Identify which cell holds the provided text, then report its [x, y] central coordinate. 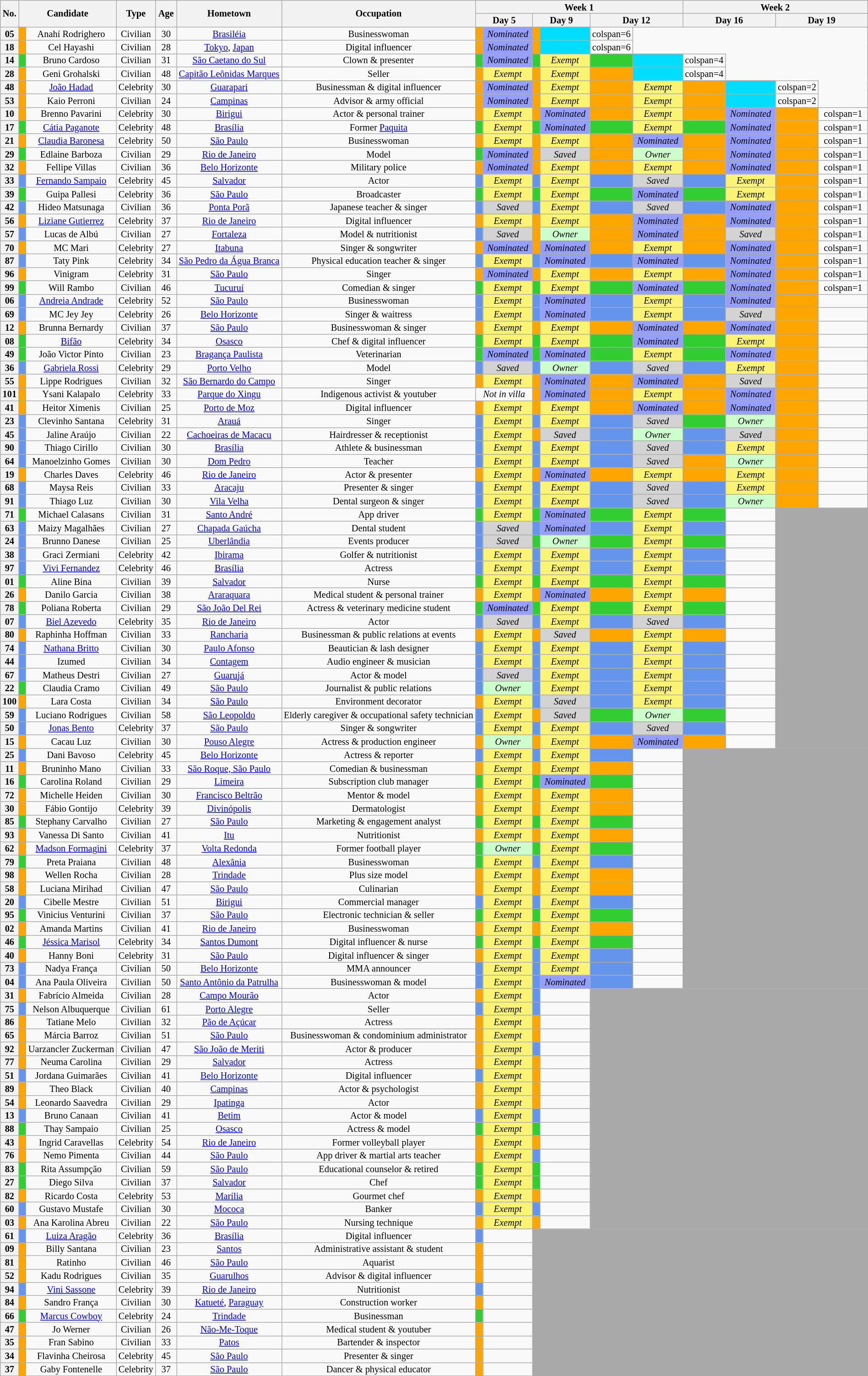
Vinicius Venturini [71, 915]
App driver [379, 514]
Santos [229, 1249]
Dancer & physical educator [379, 1369]
Contagem [229, 661]
Jonas Bento [71, 728]
Nathana Britto [71, 648]
Charles Daves [71, 475]
Porto Velho [229, 367]
14 [10, 60]
Actor & producer [379, 1049]
56 [10, 221]
Bragança Paulista [229, 354]
Claudia Baronesa [71, 140]
João Hadad [71, 87]
Liziane Gutierrez [71, 221]
Gabriela Rossi [71, 367]
71 [10, 514]
Dani Bavoso [71, 755]
81 [10, 1262]
08 [10, 341]
Arauá [229, 420]
Fortaleza [229, 234]
15 [10, 741]
Vivi Fernandez [71, 568]
10 [10, 114]
Thiago Luz [71, 501]
89 [10, 1088]
96 [10, 274]
87 [10, 260]
88 [10, 1129]
Tatiane Melo [71, 1021]
82 [10, 1196]
Bruno Canaan [71, 1115]
04 [10, 982]
Fábio Gontijo [71, 808]
Mentor & model [379, 795]
Itabuna [229, 247]
Hideo Matsunaga [71, 207]
19 [10, 475]
Luciano Rodrigues [71, 715]
Marcus Cowboy [71, 1316]
Day 9 [561, 20]
Candidate [68, 13]
São João Del Rei [229, 607]
Matheus Destri [71, 674]
Will Rambo [71, 288]
Actress & veterinary medicine student [379, 607]
Jaline Araújo [71, 434]
São Leopoldo [229, 715]
Capitão Leônidas Marques [229, 73]
Raphinha Hoffman [71, 635]
Bruno Cardoso [71, 60]
Elderly caregiver & occupational safety technician [379, 715]
62 [10, 848]
Nursing technique [379, 1222]
Alexânia [229, 861]
Nelson Albuquerque [71, 1009]
66 [10, 1316]
Hairdresser & receptionist [379, 434]
Flavinha Cheirosa [71, 1356]
Cibelle Mestre [71, 901]
Aquarist [379, 1262]
Katueté, Paraguay [229, 1302]
Indigenous activist & youtuber [379, 394]
App driver & martial arts teacher [379, 1155]
Heitor Ximenis [71, 408]
Medical student & personal trainer [379, 595]
02 [10, 928]
55 [10, 381]
Subscription club manager [379, 781]
Pouso Alegre [229, 741]
Businesswoman & model [379, 982]
99 [10, 288]
Beautician & lash designer [379, 648]
Hanny Boni [71, 955]
Commercial manager [379, 901]
Billy Santana [71, 1249]
Lara Costa [71, 701]
Type [136, 13]
Broadcaster [379, 194]
Ana Karolina Abreu [71, 1222]
Leonardo Saavedra [71, 1102]
Ysani Kalapalo [71, 394]
Businesswoman & condominium administrator [379, 1035]
Jordana Guimarães [71, 1076]
Ricardo Costa [71, 1196]
Electronic technician & seller [379, 915]
95 [10, 915]
Santo Antônio da Patrulha [229, 982]
101 [10, 394]
80 [10, 635]
Fernando Sampaio [71, 180]
78 [10, 607]
Golfer & nutritionist [379, 554]
Ibirama [229, 554]
São Pedro da Água Branca [229, 260]
Stephany Carvalho [71, 822]
Cátia Paganote [71, 127]
85 [10, 822]
Occupation [379, 13]
09 [10, 1249]
Theo Black [71, 1088]
Andreia Andrade [71, 300]
Tokyo, Japan [229, 47]
69 [10, 314]
75 [10, 1009]
São Bernardo do Campo [229, 381]
Chef & digital influencer [379, 341]
Izumed [71, 661]
83 [10, 1169]
Cachoeiras de Macacu [229, 434]
Vanessa Di Santo [71, 835]
Amanda Martins [71, 928]
Businesswoman & singer [379, 327]
Construction worker [379, 1302]
97 [10, 568]
No. [10, 13]
18 [10, 47]
Graci Zermiani [71, 554]
Biel Azevedo [71, 621]
Anahí Rodrighero [71, 34]
43 [10, 1142]
Paulo Afonso [229, 648]
Advisor & digital influencer [379, 1275]
Actress & production engineer [379, 741]
Guarapari [229, 87]
72 [10, 795]
16 [10, 781]
63 [10, 528]
Araraquara [229, 595]
65 [10, 1035]
Guarujá [229, 674]
Actress & reporter [379, 755]
Journalist & public relations [379, 688]
MMA announcer [379, 968]
06 [10, 300]
Porto de Moz [229, 408]
Luciana Mirihad [71, 889]
Danilo Garcia [71, 595]
03 [10, 1222]
57 [10, 234]
Bartender & inspector [379, 1342]
Age [166, 13]
Neuma Carolina [71, 1062]
Actor & presenter [379, 475]
67 [10, 674]
Not in villa [505, 394]
Day 12 [636, 20]
Fran Sabino [71, 1342]
94 [10, 1289]
Fellipe Villas [71, 167]
Week 2 [775, 6]
Michael Calasans [71, 514]
Model & nutritionist [379, 234]
Actor & personal trainer [379, 114]
98 [10, 875]
Ipatinga [229, 1102]
12 [10, 327]
74 [10, 648]
Marketing & engagement analyst [379, 822]
Nemo Pimenta [71, 1155]
Medical student & youtuber [379, 1329]
Plus size model [379, 875]
Poliana Roberta [71, 607]
Gourmet chef [379, 1196]
Nurse [379, 581]
Actress & model [379, 1129]
Former football player [379, 848]
20 [10, 901]
Marília [229, 1196]
Dermatologist [379, 808]
Gustavo Mustafe [71, 1208]
Day 16 [729, 20]
91 [10, 501]
Carolina Roland [71, 781]
Não-Me-Toque [229, 1329]
Thiago Cirillo [71, 447]
MC Jey Jey [71, 314]
Japanese teacher & singer [379, 207]
Brasiléia [229, 34]
64 [10, 461]
Rancharia [229, 635]
Edlaine Barboza [71, 154]
Banker [379, 1208]
Military police [379, 167]
Administrative assistant & student [379, 1249]
76 [10, 1155]
Mococa [229, 1208]
Tucuruí [229, 288]
Veterinarian [379, 354]
Ana Paula Oliveira [71, 982]
Guarulhos [229, 1275]
Dental student [379, 528]
Actor & psychologist [379, 1088]
Dom Pedro [229, 461]
Digital influencer & nurse [379, 942]
Parque do Xingu [229, 394]
Events producer [379, 541]
Businessman & digital influencer [379, 87]
Former volleyball player [379, 1142]
Campo Mourão [229, 995]
Singer & waitress [379, 314]
Michelle Heiden [71, 795]
Ponta Porã [229, 207]
São Caetano do Sul [229, 60]
Geni Grohalski [71, 73]
Vinigram [71, 274]
Jo Werner [71, 1329]
Maysa Reis [71, 487]
Kaio Perroni [71, 100]
21 [10, 140]
68 [10, 487]
Dental surgeon & singer [379, 501]
Maizy Magalhães [71, 528]
Limeira [229, 781]
Chapada Gaúcha [229, 528]
Nadya França [71, 968]
Francisco Beltrão [229, 795]
84 [10, 1302]
Porto Alegre [229, 1009]
Patos [229, 1342]
Volta Redonda [229, 848]
Teacher [379, 461]
Pão de Açúcar [229, 1021]
Cacau Luz [71, 741]
Clevinho Santana [71, 420]
João Victor Pinto [71, 354]
60 [10, 1208]
Claudia Cramo [71, 688]
Vila Velha [229, 501]
11 [10, 768]
Gaby Fontenelle [71, 1369]
Preta Praiana [71, 861]
Chef [379, 1182]
Cel Hayashi [71, 47]
77 [10, 1062]
01 [10, 581]
Week 1 [580, 6]
Wellen Rocha [71, 875]
Betim [229, 1115]
90 [10, 447]
Advisor & army official [379, 100]
Uarzancler Zuckerman [71, 1049]
Audio engineer & musician [379, 661]
Physical education teacher & singer [379, 260]
Brunna Bernardy [71, 327]
Thay Sampaio [71, 1129]
Jéssica Marisol [71, 942]
86 [10, 1021]
Businessman & public relations at events [379, 635]
73 [10, 968]
17 [10, 127]
Lippe Rodrigues [71, 381]
Aracaju [229, 487]
São Roque, São Paulo [229, 768]
13 [10, 1115]
07 [10, 621]
Guipa Pallesi [71, 194]
Márcia Barroz [71, 1035]
Environment decorator [379, 701]
Educational counselor & retired [379, 1169]
Lucas de Albú [71, 234]
Santo André [229, 514]
92 [10, 1049]
Day 19 [821, 20]
Rita Assumpção [71, 1169]
Itu [229, 835]
Athlete & businessman [379, 447]
Vini Sassone [71, 1289]
Day 5 [505, 20]
Sandro França [71, 1302]
Kadu Rodrigues [71, 1275]
Comedian & singer [379, 288]
Fabrício Almeida [71, 995]
100 [10, 701]
Hometown [229, 13]
Divinópolis [229, 808]
Digital influencer & singer [379, 955]
Santos Dumont [229, 942]
Luiza Aragão [71, 1236]
Businessman [379, 1316]
Former Paquita [379, 127]
Madson Formagini [71, 848]
Uberlândia [229, 541]
Manoelzinho Gomes [71, 461]
Ingrid Caravellas [71, 1142]
Culinarian [379, 889]
MC Mari [71, 247]
Taty Pink [71, 260]
Bifão [71, 341]
Brenno Pavarini [71, 114]
79 [10, 861]
05 [10, 34]
70 [10, 247]
Ratinho [71, 1262]
São João de Meriti [229, 1049]
Bruninho Mano [71, 768]
Aline Bina [71, 581]
93 [10, 835]
Diego Silva [71, 1182]
Clown & presenter [379, 60]
Comedian & businessman [379, 768]
Brunno Danese [71, 541]
